Output the (x, y) coordinate of the center of the cell containing the given text.  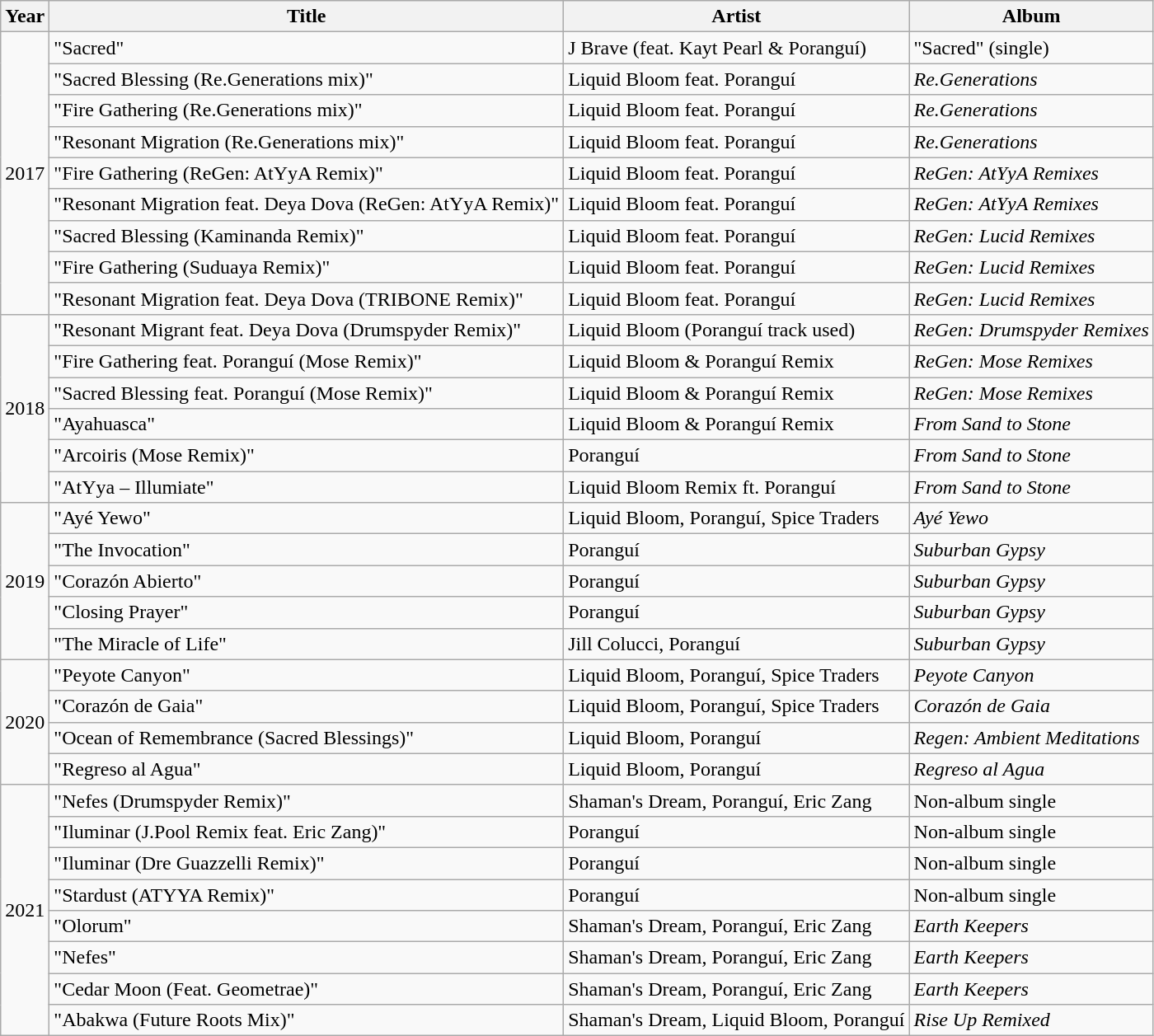
Peyote Canyon (1031, 675)
Corazón de Gaia (1031, 706)
"Resonant Migration feat. Deya Dova (ReGen: AtYyA Remix)" (307, 204)
"Sacred" (307, 48)
Regreso al Agua (1031, 769)
"Nefes (Drumspyder Remix)" (307, 800)
Rise Up Remixed (1031, 1020)
Title (307, 16)
"Corazón Abierto" (307, 581)
"Resonant Migration feat. Deya Dova (TRIBONE Remix)" (307, 298)
"Ayé Yewo" (307, 518)
"Fire Gathering feat. Poranguí (Mose Remix)" (307, 361)
2019 (25, 581)
"AtYya – Illumiate" (307, 487)
"Closing Prayer" (307, 612)
"Sacred Blessing (Kaminanda Remix)" (307, 236)
Year (25, 16)
2020 (25, 722)
"Stardust (ATYYA Remix)" (307, 894)
"Ayahuasca" (307, 424)
Ayé Yewo (1031, 518)
"Peyote Canyon" (307, 675)
"Cedar Moon (Feat. Geometrae)" (307, 989)
"Iluminar (J.Pool Remix feat. Eric Zang)" (307, 832)
Album (1031, 16)
"Corazón de Gaia" (307, 706)
Liquid Bloom Remix ft. Poranguí (737, 487)
"Abakwa (Future Roots Mix)" (307, 1020)
"Sacred" (single) (1031, 48)
"Iluminar (Dre Guazzelli Remix)" (307, 863)
"Resonant Migrant feat. Deya Dova (Drumspyder Remix)" (307, 330)
2018 (25, 408)
Artist (737, 16)
"Nefes" (307, 958)
"Arcoiris (Mose Remix)" (307, 456)
ReGen: Drumspyder Remixes (1031, 330)
"Fire Gathering (ReGen: AtYyA Remix)" (307, 173)
"The Miracle of Life" (307, 644)
"Resonant Migration (Re.Generations mix)" (307, 142)
"The Invocation" (307, 550)
Liquid Bloom (Poranguí track used) (737, 330)
"Ocean of Remembrance (Sacred Blessings)" (307, 738)
"Fire Gathering (Suduaya Remix)" (307, 267)
2021 (25, 910)
2017 (25, 173)
Shaman's Dream, Liquid Bloom, Poranguí (737, 1020)
Jill Colucci, Poranguí (737, 644)
"Regreso al Agua" (307, 769)
J Brave (feat. Kayt Pearl & Poranguí) (737, 48)
Regen: Ambient Meditations (1031, 738)
"Sacred Blessing (Re.Generations mix)" (307, 79)
"Sacred Blessing feat. Poranguí (Mose Remix)" (307, 393)
"Fire Gathering (Re.Generations mix)" (307, 110)
"Olorum" (307, 926)
